Determine the (x, y) coordinate at the center of the cell enclosing the given text.  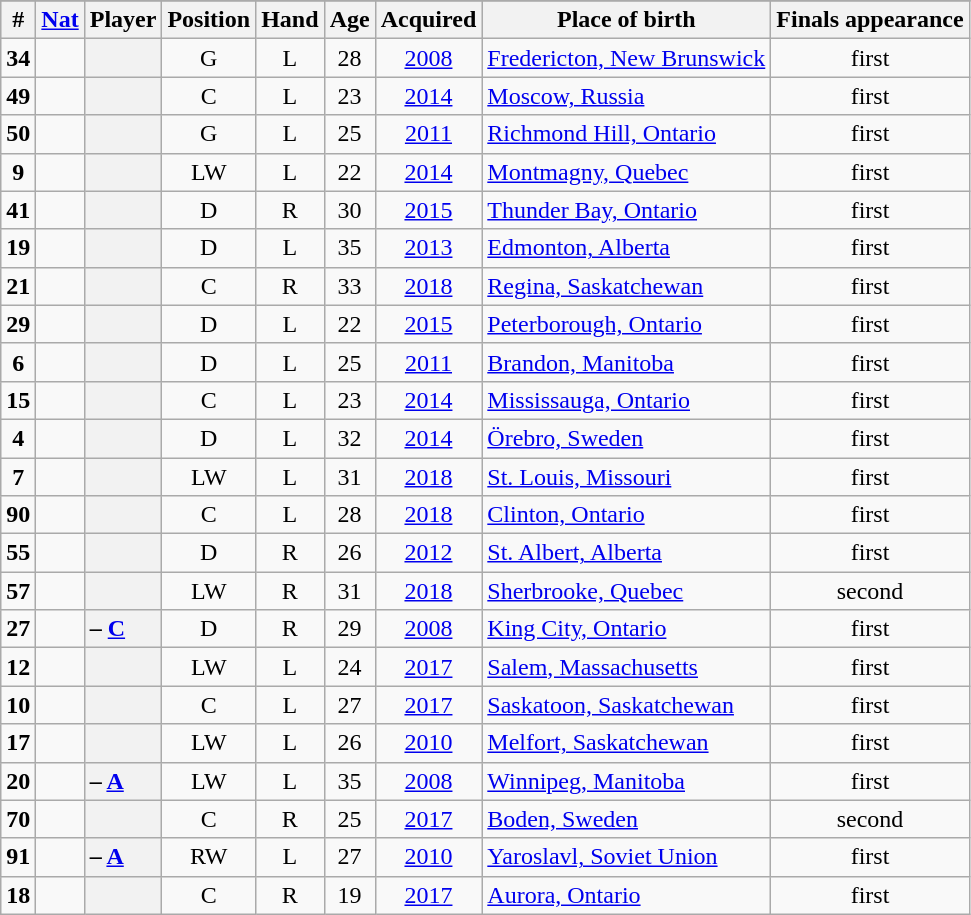
Nat (60, 20)
6 (18, 362)
Salem, Massachusetts (626, 667)
Peterborough, Ontario (626, 324)
49 (18, 96)
Winnipeg, Manitoba (626, 781)
Age (350, 20)
7 (18, 477)
41 (18, 210)
King City, Ontario (626, 629)
St. Louis, Missouri (626, 477)
50 (18, 134)
33 (350, 286)
Richmond Hill, Ontario (626, 134)
Boden, Sweden (626, 819)
Mississauga, Ontario (626, 400)
Finals appearance (870, 20)
90 (18, 515)
Thunder Bay, Ontario (626, 210)
12 (18, 667)
Player (123, 20)
32 (350, 438)
15 (18, 400)
55 (18, 553)
34 (18, 58)
Position (209, 20)
57 (18, 591)
18 (18, 895)
Sherbrooke, Quebec (626, 591)
Aurora, Ontario (626, 895)
Brandon, Manitoba (626, 362)
Edmonton, Alberta (626, 248)
30 (350, 210)
21 (18, 286)
Acquired (428, 20)
Örebro, Sweden (626, 438)
17 (18, 743)
4 (18, 438)
Yaroslavl, Soviet Union (626, 857)
Saskatoon, Saskatchewan (626, 705)
RW (209, 857)
# (18, 20)
70 (18, 819)
St. Albert, Alberta (626, 553)
Regina, Saskatchewan (626, 286)
91 (18, 857)
Montmagny, Quebec (626, 172)
Fredericton, New Brunswick (626, 58)
20 (18, 781)
9 (18, 172)
Place of birth (626, 20)
10 (18, 705)
2013 (428, 248)
– C (123, 629)
Melfort, Saskatchewan (626, 743)
24 (350, 667)
Clinton, Ontario (626, 515)
2012 (428, 553)
Hand (290, 20)
Moscow, Russia (626, 96)
